Determine the [x, y] coordinate at the center of the cell enclosing the given text.  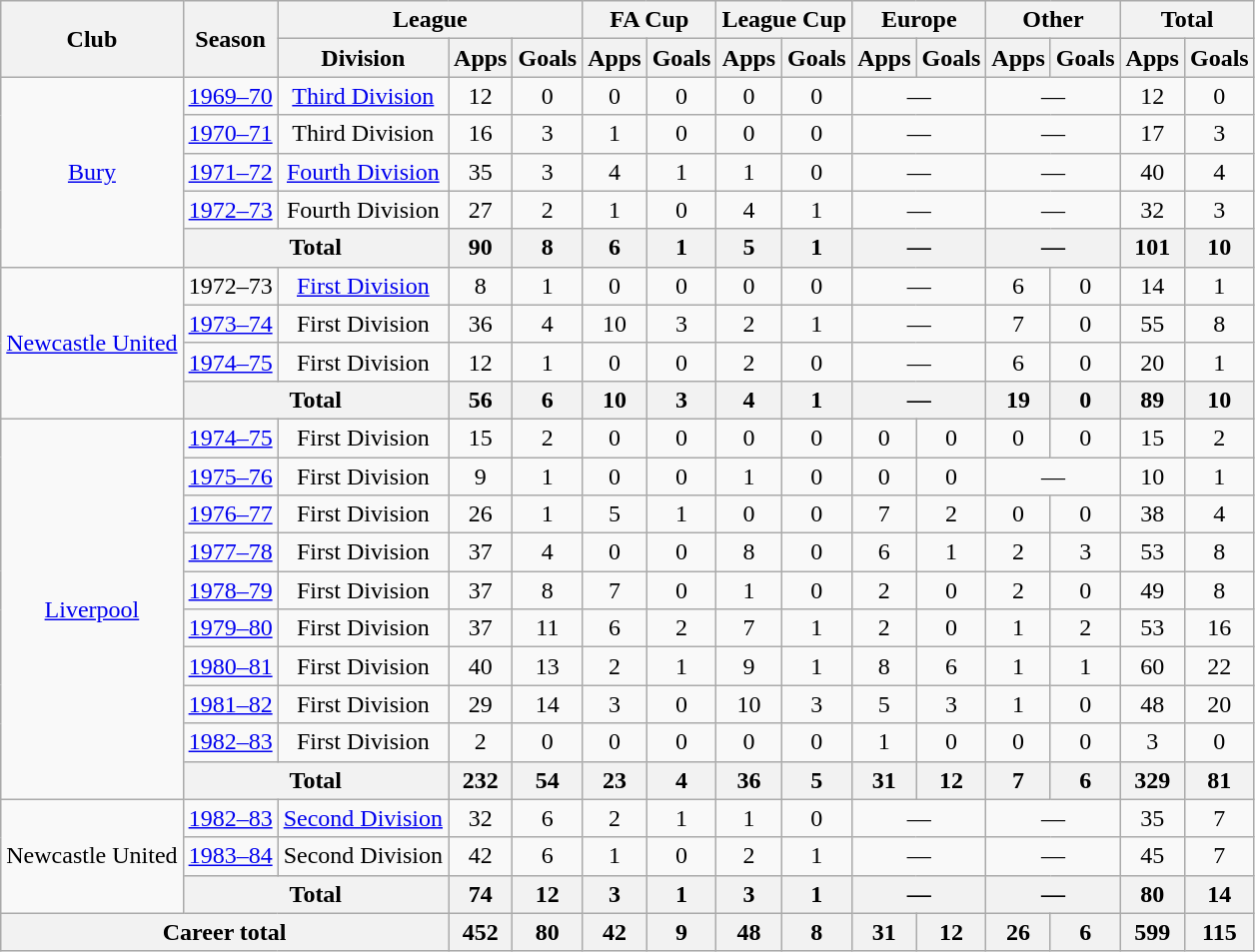
22 [1219, 666]
81 [1219, 780]
1976–77 [230, 514]
329 [1152, 780]
29 [481, 704]
Liverpool [92, 609]
1977–78 [230, 552]
1973–74 [230, 324]
90 [481, 248]
89 [1152, 400]
452 [481, 932]
Bury [92, 172]
54 [548, 780]
45 [1152, 856]
Season [230, 39]
League Cup [784, 20]
55 [1152, 324]
599 [1152, 932]
1981–82 [230, 704]
Division [363, 58]
27 [481, 210]
Career total [225, 932]
60 [1152, 666]
74 [481, 894]
19 [1018, 400]
1975–76 [230, 476]
Europe [919, 20]
1978–79 [230, 590]
56 [481, 400]
Other [1053, 20]
101 [1152, 248]
115 [1219, 932]
232 [481, 780]
League [430, 20]
13 [548, 666]
1969–70 [230, 96]
FA Cup [649, 20]
1970–71 [230, 134]
Club [92, 39]
17 [1152, 134]
23 [615, 780]
1983–84 [230, 856]
1980–81 [230, 666]
1971–72 [230, 172]
1979–80 [230, 628]
38 [1152, 514]
11 [548, 628]
49 [1152, 590]
